Provide the [X, Y] coordinate of the cell's center where the given text is located.  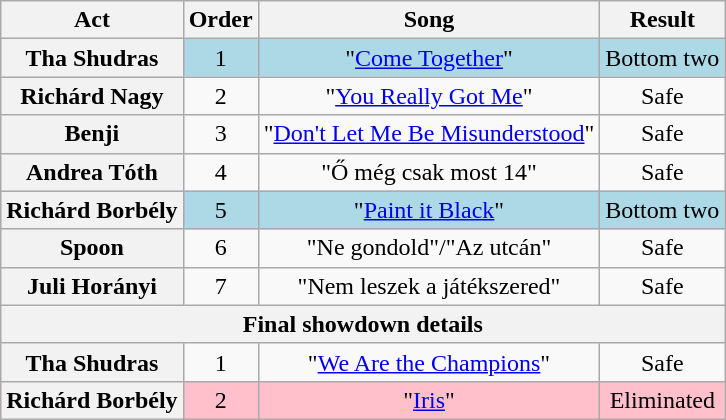
Order [220, 20]
Eliminated [662, 400]
"Don't Let Me Be Misunderstood" [429, 134]
3 [220, 134]
6 [220, 248]
Spoon [92, 248]
"Come Together" [429, 58]
5 [220, 210]
"Paint it Black" [429, 210]
"Iris" [429, 400]
7 [220, 286]
Result [662, 20]
Final showdown details [363, 324]
"We Are the Champions" [429, 362]
"Ő még csak most 14" [429, 172]
Andrea Tóth [92, 172]
"Nem leszek a játékszered" [429, 286]
"You Really Got Me" [429, 96]
Act [92, 20]
"Ne gondold"/"Az utcán" [429, 248]
Benji [92, 134]
4 [220, 172]
Juli Horányi [92, 286]
Song [429, 20]
Richárd Nagy [92, 96]
